Scan for the cell matching the given text and deliver its [x, y] coordinate at center. 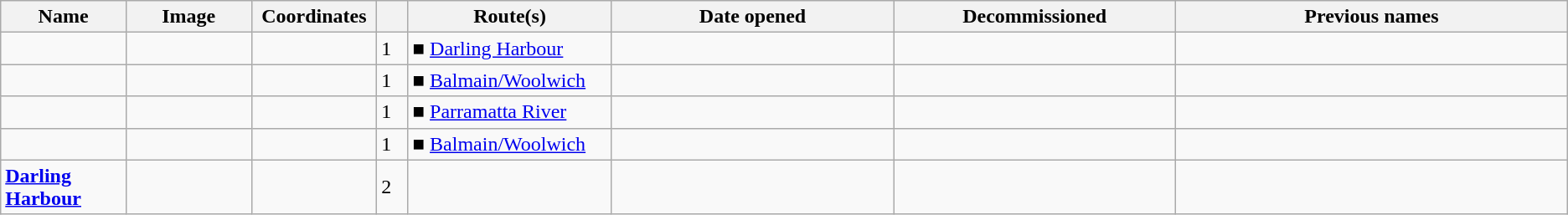
Image [188, 17]
■ Parramatta River [509, 112]
Coordinates [314, 17]
Name [64, 17]
Route(s) [509, 17]
■ Darling Harbour [509, 49]
Date opened [752, 17]
Previous names [1372, 17]
Darling Harbour [64, 187]
2 [392, 187]
Decommissioned [1035, 17]
